Return the (X, Y) coordinate for the center point of the cell that contains the specified text.  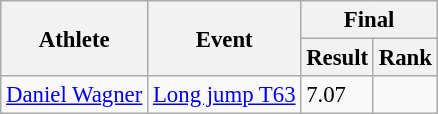
Result (338, 58)
Athlete (74, 38)
Rank (405, 58)
Event (224, 38)
Long jump T63 (224, 95)
Daniel Wagner (74, 95)
Final (369, 20)
7.07 (338, 95)
